Return (X, Y) of the center of cell containing provided text 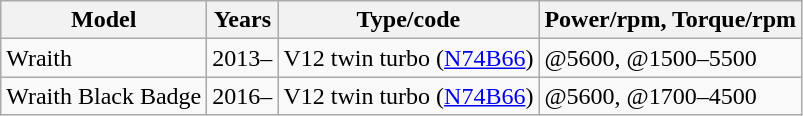
2016– (242, 96)
Type/code (408, 20)
Power/rpm, Torque/rpm (670, 20)
Wraith (104, 58)
2013– (242, 58)
@5600, @1700–4500 (670, 96)
Model (104, 20)
Wraith Black Badge (104, 96)
Years (242, 20)
@5600, @1500–5500 (670, 58)
